Locate the cell with the specified text and output its [X, Y] center coordinate. 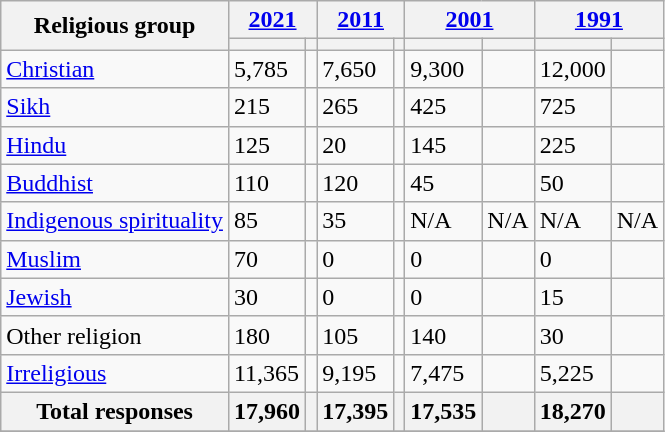
5,785 [266, 69]
Sikh [115, 107]
17,960 [266, 411]
Buddhist [115, 183]
125 [266, 145]
70 [266, 259]
5,225 [572, 373]
35 [356, 221]
120 [356, 183]
11,365 [266, 373]
425 [444, 107]
110 [266, 183]
17,395 [356, 411]
12,000 [572, 69]
2011 [361, 20]
2021 [272, 20]
215 [266, 107]
45 [444, 183]
Other religion [115, 335]
9,195 [356, 373]
Total responses [115, 411]
7,475 [444, 373]
17,535 [444, 411]
1991 [598, 20]
Jewish [115, 297]
20 [356, 145]
7,650 [356, 69]
50 [572, 183]
Muslim [115, 259]
265 [356, 107]
225 [572, 145]
Christian [115, 69]
Irreligious [115, 373]
725 [572, 107]
Religious group [115, 26]
9,300 [444, 69]
15 [572, 297]
Hindu [115, 145]
145 [444, 145]
2001 [470, 20]
Indigenous spirituality [115, 221]
105 [356, 335]
180 [266, 335]
140 [444, 335]
18,270 [572, 411]
85 [266, 221]
